Extract the (X, Y) coordinate from the center of the cell holding the provided text.  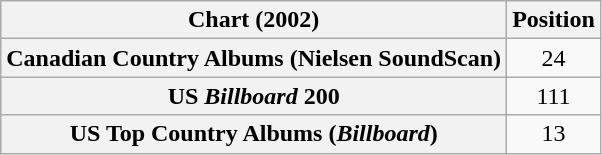
Position (554, 20)
24 (554, 58)
US Billboard 200 (254, 96)
Chart (2002) (254, 20)
13 (554, 134)
111 (554, 96)
US Top Country Albums (Billboard) (254, 134)
Canadian Country Albums (Nielsen SoundScan) (254, 58)
